Locate the cell with the specified text and output its [x, y] center coordinate. 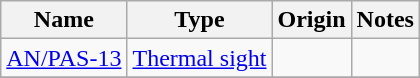
Type [200, 20]
AN/PAS-13 [64, 58]
Origin [312, 20]
Notes [385, 20]
Thermal sight [200, 58]
Name [64, 20]
